Pinpoint the cell where the given text exists, returning its [x, y] midpoint coordinate. 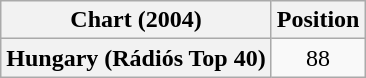
Hungary (Rádiós Top 40) [136, 58]
Position [318, 20]
88 [318, 58]
Chart (2004) [136, 20]
